Identify which cell holds the provided text, then report its (x, y) central coordinate. 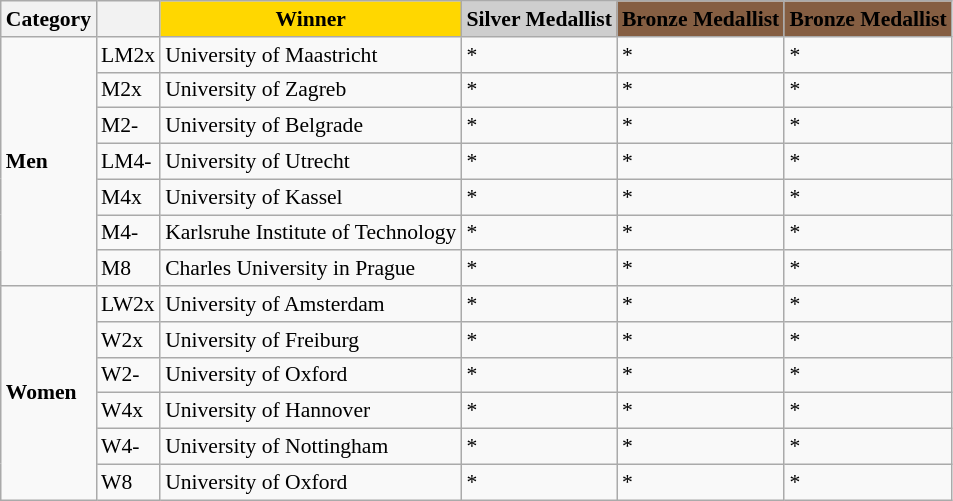
Winner (310, 19)
University of Zagreb (310, 90)
W4- (128, 447)
W4x (128, 411)
W8 (128, 482)
University of Belgrade (310, 126)
University of Amsterdam (310, 304)
M4x (128, 197)
University of Freiburg (310, 340)
Charles University in Prague (310, 269)
W2x (128, 340)
LM2x (128, 55)
Karlsruhe Institute of Technology (310, 233)
Category (48, 19)
Women (48, 393)
M2x (128, 90)
LM4- (128, 162)
University of Kassel (310, 197)
M2- (128, 126)
Silver Medallist (538, 19)
M8 (128, 269)
M4- (128, 233)
University of Maastricht (310, 55)
University of Hannover (310, 411)
W2- (128, 375)
LW2x (128, 304)
University of Utrecht (310, 162)
Men (48, 162)
University of Nottingham (310, 447)
